Return (x, y) of the center of cell containing provided text 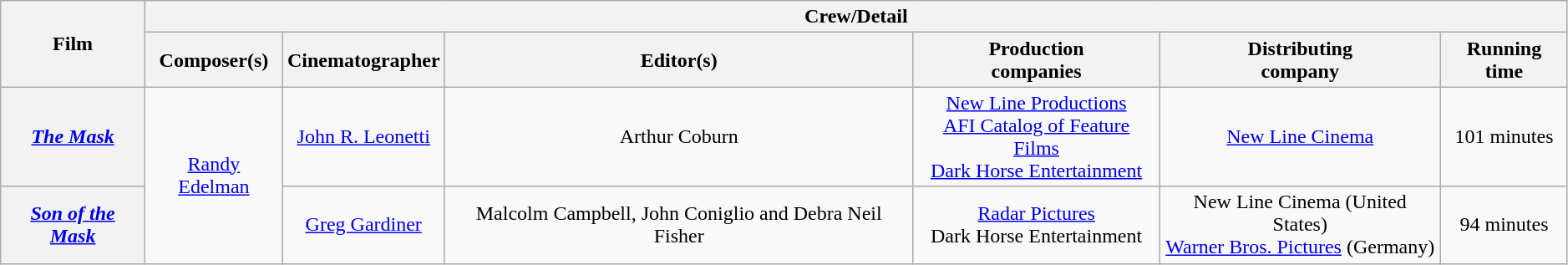
Production companies (1036, 60)
101 minutes (1505, 137)
Radar Pictures Dark Horse Entertainment (1036, 225)
New Line Cinema (1300, 137)
The Mask (74, 137)
Son of the Mask (74, 225)
Running time (1505, 60)
Arthur Coburn (678, 137)
Randy Edelman (214, 176)
94 minutes (1505, 225)
Crew/Detail (855, 17)
Malcolm Campbell, John Coniglio and Debra Neil Fisher (678, 225)
Cinematographer (363, 60)
New Line Cinema (United States)Warner Bros. Pictures (Germany) (1300, 225)
Greg Gardiner (363, 225)
Film (74, 43)
New Line Productions AFI Catalog of Feature Films Dark Horse Entertainment (1036, 137)
John R. Leonetti (363, 137)
Composer(s) (214, 60)
Editor(s) (678, 60)
Distributing company (1300, 60)
